Determine the [X, Y] coordinate at the center of the cell enclosing the given text.  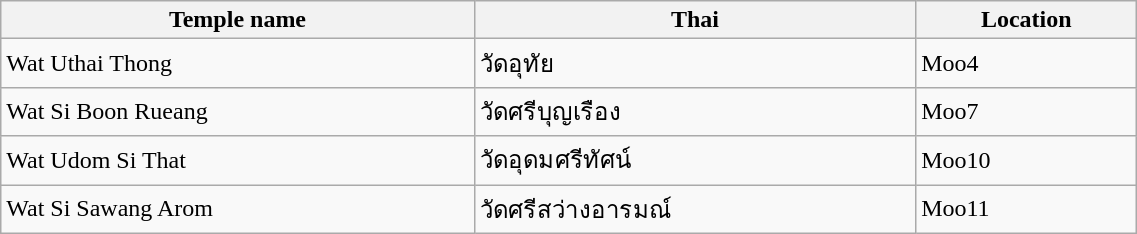
Wat Si Boon Rueang [238, 112]
วัดอุทัย [694, 64]
Thai [694, 20]
วัดศรีสว่างอารมณ์ [694, 208]
วัดอุดมศรีทัศน์ [694, 160]
Moo10 [1026, 160]
Wat Si Sawang Arom [238, 208]
Moo4 [1026, 64]
Moo7 [1026, 112]
Wat Udom Si That [238, 160]
Wat Uthai Thong [238, 64]
Temple name [238, 20]
Moo11 [1026, 208]
วัดศรีบุญเรือง [694, 112]
Location [1026, 20]
